Identify which cell holds the provided text, then report its (X, Y) central coordinate. 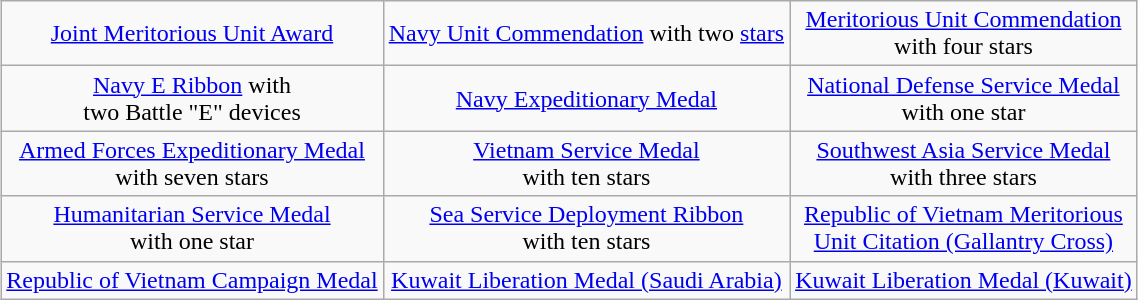
National Defense Service Medalwith one star (964, 98)
Joint Meritorious Unit Award (192, 34)
Humanitarian Service Medalwith one star (192, 228)
Armed Forces Expeditionary Medalwith seven stars (192, 164)
Kuwait Liberation Medal (Kuwait) (964, 280)
Meritorious Unit Commendationwith four stars (964, 34)
Southwest Asia Service Medalwith three stars (964, 164)
Republic of Vietnam MeritoriousUnit Citation (Gallantry Cross) (964, 228)
Kuwait Liberation Medal (Saudi Arabia) (586, 280)
Navy E Ribbon with two Battle "E" devices (192, 98)
Republic of Vietnam Campaign Medal (192, 280)
Navy Unit Commendation with two stars (586, 34)
Vietnam Service Medalwith ten stars (586, 164)
Navy Expeditionary Medal (586, 98)
Sea Service Deployment Ribbonwith ten stars (586, 228)
